Scan for the cell matching the given text and deliver its (X, Y) coordinate at center. 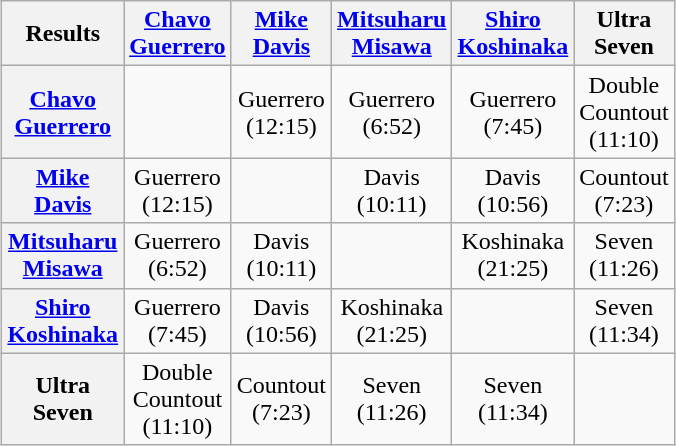
Results (63, 34)
